Identify which cell holds the provided text, then report its [X, Y] central coordinate. 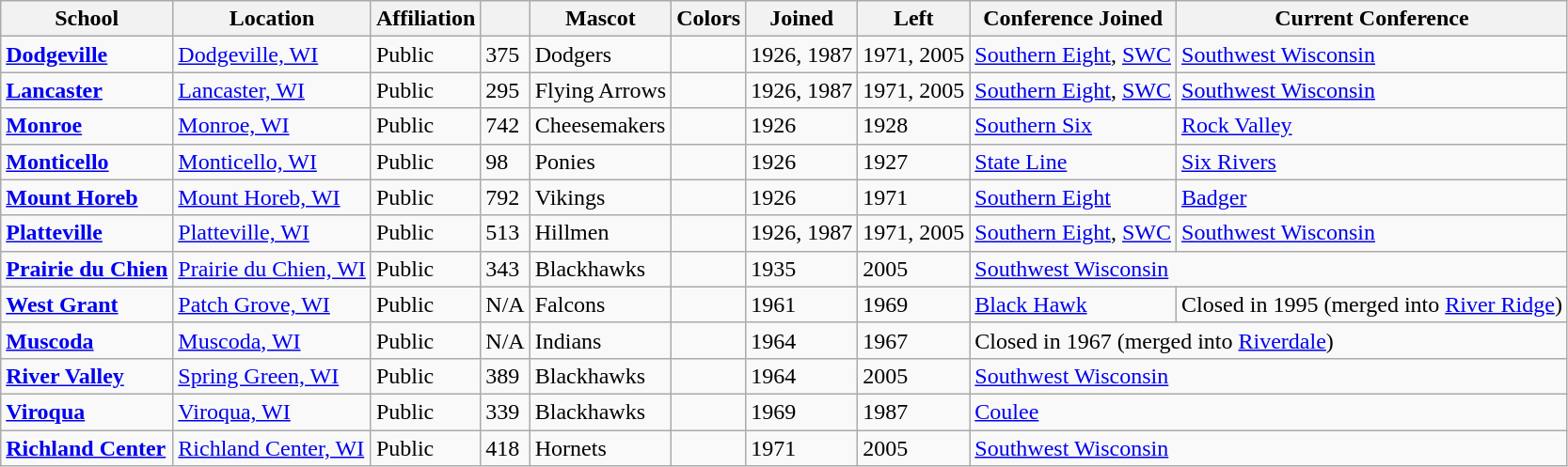
Muscoda [87, 340]
1961 [801, 304]
Current Conference [1372, 19]
State Line [1073, 162]
295 [505, 90]
418 [505, 448]
Coulee [1269, 412]
Lancaster, WI [273, 90]
792 [505, 197]
Dodgeville [87, 54]
98 [505, 162]
Dodgers [600, 54]
West Grant [87, 304]
Monroe [87, 126]
1928 [914, 126]
Badger [1372, 197]
Location [273, 19]
Viroqua, WI [273, 412]
Six Rivers [1372, 162]
Monroe, WI [273, 126]
School [87, 19]
389 [505, 376]
Viroqua [87, 412]
Platteville, WI [273, 233]
Vikings [600, 197]
Monticello [87, 162]
Hornets [600, 448]
Ponies [600, 162]
343 [505, 269]
1927 [914, 162]
Left [914, 19]
Spring Green, WI [273, 376]
742 [505, 126]
Southern Six [1073, 126]
1967 [914, 340]
513 [505, 233]
Mascot [600, 19]
Closed in 1995 (merged into River Ridge) [1372, 304]
Indians [600, 340]
Conference Joined [1073, 19]
Black Hawk [1073, 304]
Muscoda, WI [273, 340]
Lancaster [87, 90]
Mount Horeb [87, 197]
339 [505, 412]
Mount Horeb, WI [273, 197]
Colors [709, 19]
Falcons [600, 304]
1935 [801, 269]
375 [505, 54]
Patch Grove, WI [273, 304]
Hillmen [600, 233]
Prairie du Chien [87, 269]
Prairie du Chien, WI [273, 269]
Rock Valley [1372, 126]
Joined [801, 19]
River Valley [87, 376]
Southern Eight [1073, 197]
Richland Center, WI [273, 448]
Dodgeville, WI [273, 54]
Monticello, WI [273, 162]
Platteville [87, 233]
Flying Arrows [600, 90]
1987 [914, 412]
Richland Center [87, 448]
Closed in 1967 (merged into Riverdale) [1269, 340]
Cheesemakers [600, 126]
Affiliation [425, 19]
